Provide the [X, Y] coordinate of the cell's center where the given text is located.  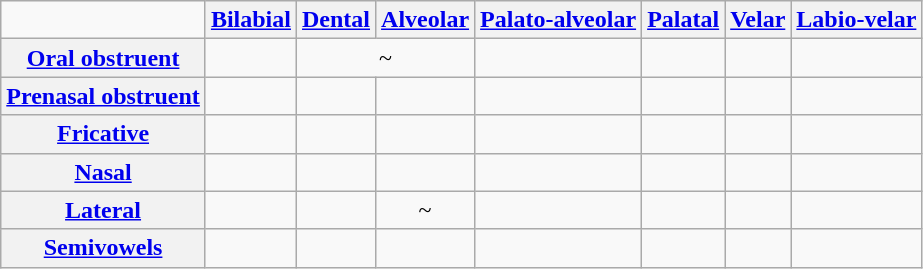
Labio-velar [856, 20]
Lateral [104, 210]
Palatal [684, 20]
Palato-alveolar [558, 20]
Velar [758, 20]
Nasal [104, 172]
Oral obstruent [104, 58]
Bilabial [250, 20]
Semivowels [104, 248]
Alveolar [426, 20]
Prenasal obstruent [104, 96]
Fricative [104, 134]
Dental [336, 20]
